Return the (x, y) coordinate for the center point of the cell that contains the specified text.  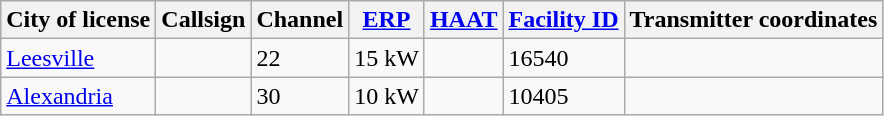
Leesville (78, 58)
30 (300, 96)
City of license (78, 20)
Transmitter coordinates (754, 20)
15 kW (387, 58)
Callsign (204, 20)
22 (300, 58)
Facility ID (564, 20)
10405 (564, 96)
HAAT (464, 20)
Alexandria (78, 96)
16540 (564, 58)
10 kW (387, 96)
Channel (300, 20)
ERP (387, 20)
